For the text-containing cell, return its midpoint in [x, y] coordinate format. 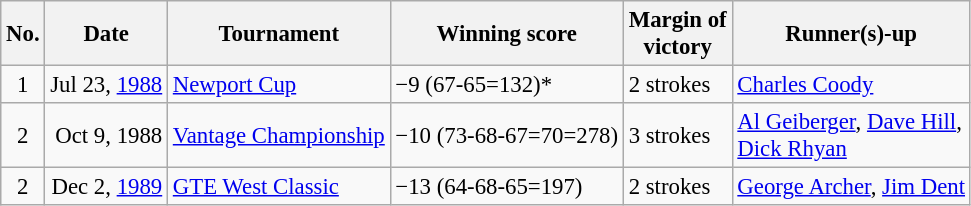
Winning score [506, 34]
1 [23, 85]
Al Geiberger, Dave Hill, Dick Rhyan [851, 136]
Charles Coody [851, 85]
No. [23, 34]
Oct 9, 1988 [106, 136]
Jul 23, 1988 [106, 85]
Newport Cup [280, 85]
Margin ofvictory [678, 34]
−13 (64-68-65=197) [506, 187]
GTE West Classic [280, 187]
Runner(s)-up [851, 34]
3 strokes [678, 136]
−9 (67-65=132)* [506, 85]
Date [106, 34]
Tournament [280, 34]
−10 (73-68-67=70=278) [506, 136]
Vantage Championship [280, 136]
George Archer, Jim Dent [851, 187]
Dec 2, 1989 [106, 187]
